For the text-containing cell, return its midpoint in (x, y) coordinate format. 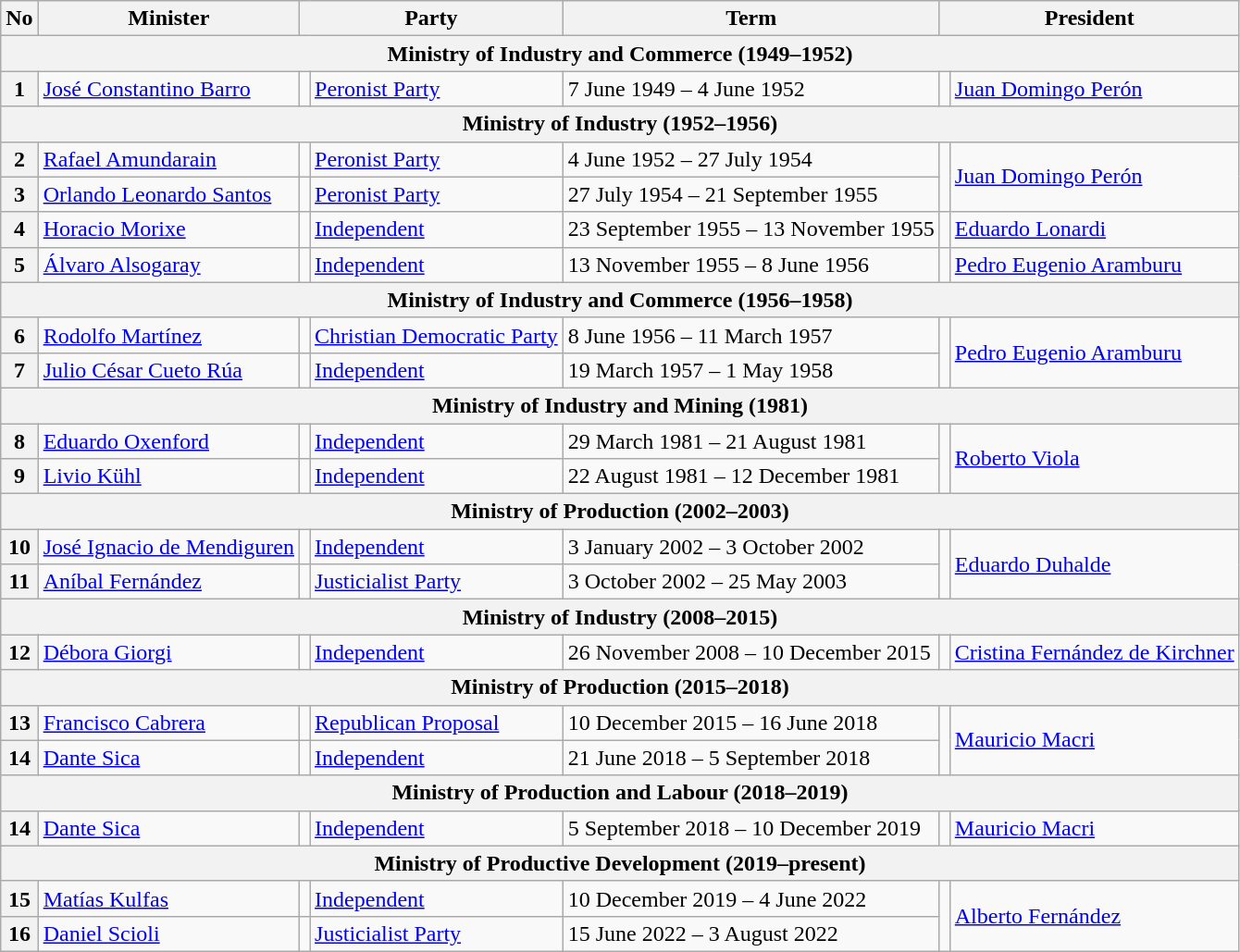
Ministry of Industry and Commerce (1949–1952) (620, 54)
19 March 1957 – 1 May 1958 (751, 370)
10 December 2015 – 16 June 2018 (751, 723)
Ministry of Industry and Mining (1981) (620, 405)
José Ignacio de Mendiguren (168, 547)
4 June 1952 – 27 July 1954 (751, 159)
Ministry of Productive Development (2019–present) (620, 863)
Álvaro Alsogaray (168, 265)
3 (19, 194)
Rafael Amundarain (168, 159)
Republican Proposal (437, 723)
16 (19, 933)
10 (19, 547)
Party (431, 19)
Ministry of Industry (2008–2015) (620, 617)
Ministry of Industry and Commerce (1956–1958) (620, 300)
15 (19, 898)
6 (19, 335)
Ministry of Production and Labour (2018–2019) (620, 793)
Julio César Cueto Rúa (168, 370)
Livio Kühl (168, 476)
1 (19, 89)
Ministry of Production (2015–2018) (620, 687)
27 July 1954 – 21 September 1955 (751, 194)
Aníbal Fernández (168, 582)
Roberto Viola (1094, 459)
President (1089, 19)
13 (19, 723)
Christian Democratic Party (437, 335)
Daniel Scioli (168, 933)
13 November 1955 – 8 June 1956 (751, 265)
7 (19, 370)
4 (19, 229)
8 June 1956 – 11 March 1957 (751, 335)
Ministry of Industry (1952–1956) (620, 124)
21 June 2018 – 5 September 2018 (751, 758)
5 September 2018 – 10 December 2019 (751, 828)
15 June 2022 – 3 August 2022 (751, 933)
2 (19, 159)
Term (751, 19)
23 September 1955 – 13 November 1955 (751, 229)
Matías Kulfas (168, 898)
Horacio Morixe (168, 229)
10 December 2019 – 4 June 2022 (751, 898)
5 (19, 265)
9 (19, 476)
Eduardo Oxenford (168, 441)
22 August 1981 – 12 December 1981 (751, 476)
11 (19, 582)
3 October 2002 – 25 May 2003 (751, 582)
Minister (168, 19)
7 June 1949 – 4 June 1952 (751, 89)
Cristina Fernández de Kirchner (1094, 652)
Rodolfo Martínez (168, 335)
12 (19, 652)
Débora Giorgi (168, 652)
29 March 1981 – 21 August 1981 (751, 441)
No (19, 19)
Francisco Cabrera (168, 723)
Alberto Fernández (1094, 916)
Eduardo Duhalde (1094, 564)
8 (19, 441)
26 November 2008 – 10 December 2015 (751, 652)
3 January 2002 – 3 October 2002 (751, 547)
José Constantino Barro (168, 89)
Eduardo Lonardi (1094, 229)
Ministry of Production (2002–2003) (620, 512)
Orlando Leonardo Santos (168, 194)
